Capture the cell that displays the provided text and extract its [x, y] central coordinate. 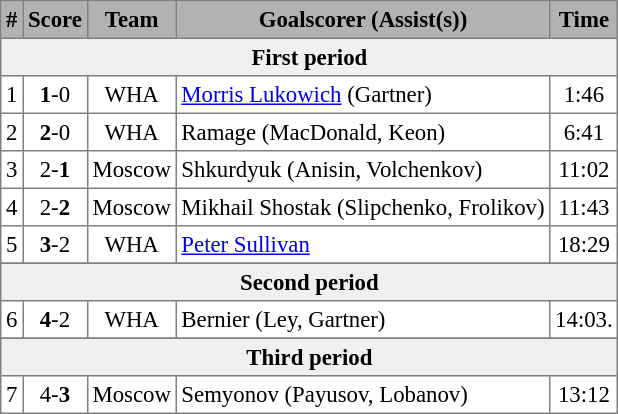
18:29 [584, 245]
Time [584, 20]
4 [12, 207]
Morris Lukowich (Gartner) [363, 95]
Shkurdyuk (Anisin, Volchenkov) [363, 170]
# [12, 20]
11:43 [584, 207]
2 [12, 132]
1 [12, 95]
4-3 [55, 395]
Ramage (MacDonald, Keon) [363, 132]
3 [12, 170]
1:46 [584, 95]
Score [55, 20]
2-1 [55, 170]
5 [12, 245]
Team [132, 20]
6 [12, 320]
Bernier (Ley, Gartner) [363, 320]
11:02 [584, 170]
4-2 [55, 320]
3-2 [55, 245]
1-0 [55, 95]
14:03. [584, 320]
13:12 [584, 395]
6:41 [584, 132]
2-0 [55, 132]
First period [310, 57]
Semyonov (Payusov, Lobanov) [363, 395]
Mikhail Shostak (Slipchenko, Frolikov) [363, 207]
7 [12, 395]
Goalscorer (Assist(s)) [363, 20]
Peter Sullivan [363, 245]
Third period [310, 357]
Second period [310, 282]
2-2 [55, 207]
